Scan for the cell matching the given text and deliver its (x, y) coordinate at center. 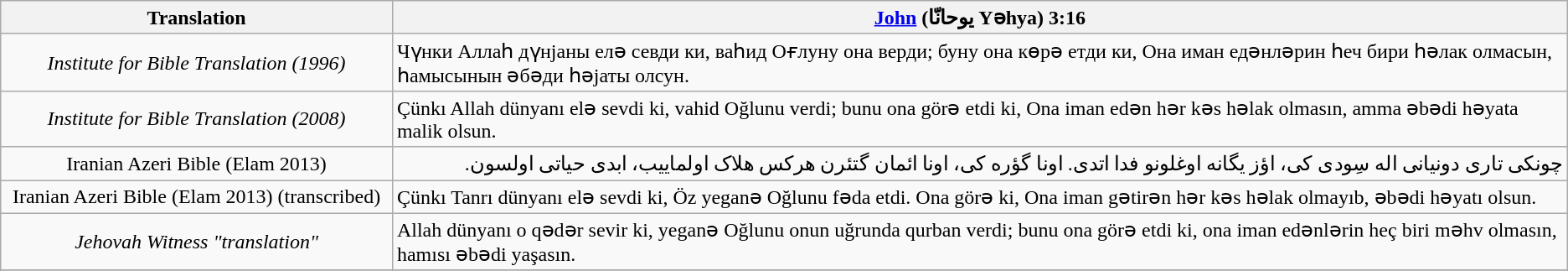
Institute for Bible Translation (2008) (197, 119)
Jehovah Witness "translation" (197, 242)
Çünkı Allah dünyanı elə sevdi ki, vahid Oğlunu verdi; bunu ona görə etdi ki, Ona iman edən hər kəs həlak olmasın, amma əbədi həyata malik olsun. (980, 119)
Translation (197, 18)
John (یوحانّا Yəhya) 3:16 (980, 18)
چونکی تاری دونیانی اله سِودی کی، اؤز یگانه اوغلونو فدا اتدی. اونا گؤره کی، اونا ائمان گتئرن هرکس هلاک اولماییب، ابدی حیاتی اولسون. (980, 164)
Institute for Bible Translation (1996) (197, 62)
Iranian Azeri Bible (Elam 2013) (197, 164)
Çünkı Tanrı dünyanı elə sevdi ki, Öz yeganə Oğlunu fəda etdi. Ona görə ki, Ona iman gətirən hər kəs həlak olmayıb, əbədi həyatı olsun. (980, 196)
Iranian Azeri Bible (Elam 2013) (transcribed) (197, 196)
